Return the (X, Y) coordinate for the center point of the cell that contains the specified text.  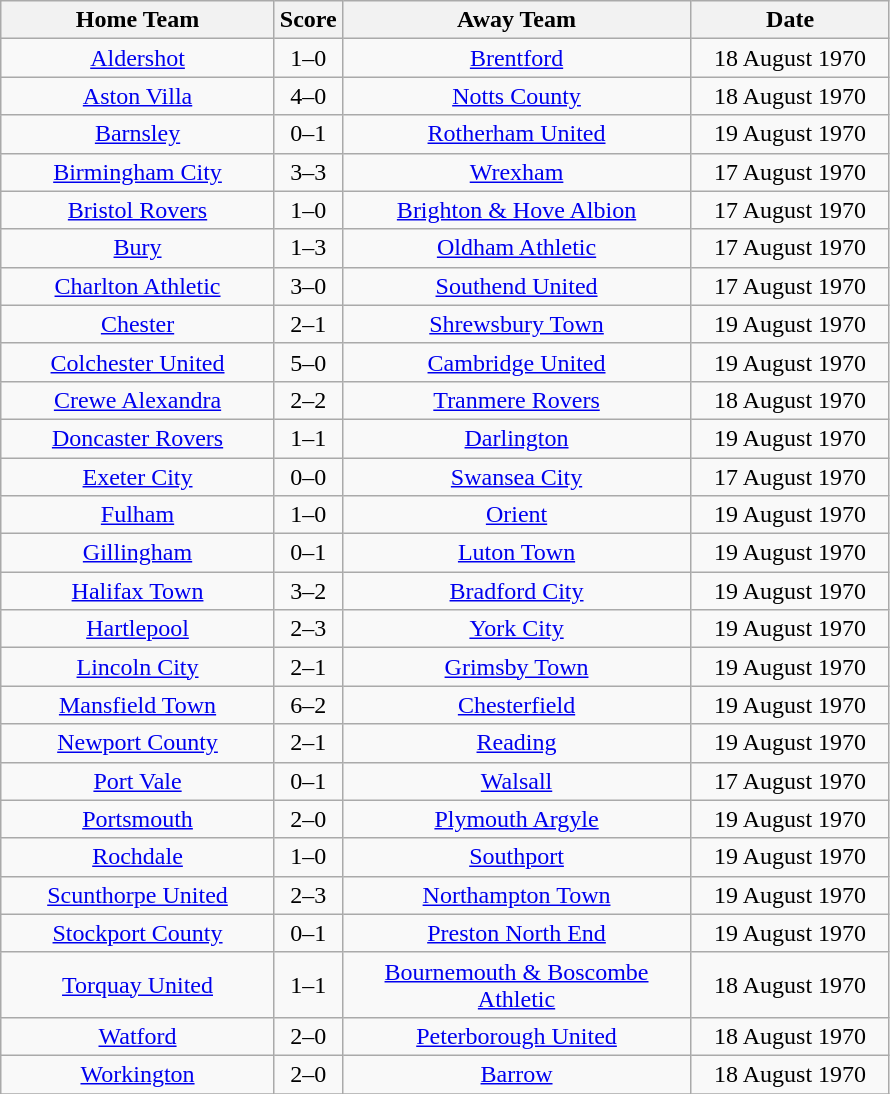
Shrewsbury Town (516, 324)
Newport County (138, 743)
Swansea City (516, 477)
Watford (138, 1036)
Rotherham United (516, 134)
1–3 (308, 248)
York City (516, 629)
Peterborough United (516, 1036)
Northampton Town (516, 895)
Bradford City (516, 591)
Darlington (516, 438)
Reading (516, 743)
2–2 (308, 400)
Southport (516, 857)
Luton Town (516, 553)
Aston Villa (138, 96)
Bournemouth & Boscombe Athletic (516, 984)
Barrow (516, 1074)
Birmingham City (138, 172)
Walsall (516, 781)
Wrexham (516, 172)
0–0 (308, 477)
Hartlepool (138, 629)
Oldham Athletic (516, 248)
Plymouth Argyle (516, 819)
Doncaster Rovers (138, 438)
6–2 (308, 705)
Torquay United (138, 984)
Notts County (516, 96)
Mansfield Town (138, 705)
Score (308, 20)
Chester (138, 324)
Scunthorpe United (138, 895)
Date (790, 20)
Exeter City (138, 477)
Brentford (516, 58)
Orient (516, 515)
Crewe Alexandra (138, 400)
Tranmere Rovers (516, 400)
Portsmouth (138, 819)
3–2 (308, 591)
Aldershot (138, 58)
5–0 (308, 362)
Port Vale (138, 781)
Away Team (516, 20)
Southend United (516, 286)
Barnsley (138, 134)
Fulham (138, 515)
Colchester United (138, 362)
Workington (138, 1074)
Cambridge United (516, 362)
Charlton Athletic (138, 286)
4–0 (308, 96)
Gillingham (138, 553)
Bury (138, 248)
Lincoln City (138, 667)
3–3 (308, 172)
Stockport County (138, 933)
Home Team (138, 20)
Halifax Town (138, 591)
Brighton & Hove Albion (516, 210)
Rochdale (138, 857)
Bristol Rovers (138, 210)
Chesterfield (516, 705)
Grimsby Town (516, 667)
3–0 (308, 286)
Preston North End (516, 933)
